Output the [x, y] coordinate of the center of the cell containing the given text.  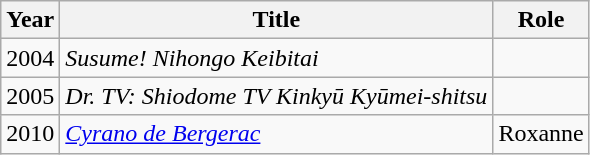
Title [276, 20]
2004 [30, 58]
2005 [30, 96]
Role [541, 20]
Year [30, 20]
Susume! Nihongo Keibitai [276, 58]
Dr. TV: Shiodome TV Kinkyū Kyūmei-shitsu [276, 96]
Roxanne [541, 134]
2010 [30, 134]
Cyrano de Bergerac [276, 134]
